Locate the cell with the specified text and output its [x, y] center coordinate. 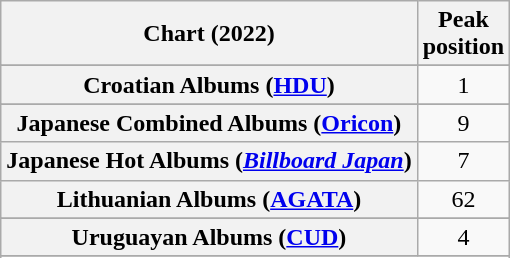
9 [463, 123]
1 [463, 85]
Chart (2022) [209, 34]
Lithuanian Albums (AGATA) [209, 199]
Japanese Combined Albums (Oricon) [209, 123]
4 [463, 237]
7 [463, 161]
Japanese Hot Albums (Billboard Japan) [209, 161]
62 [463, 199]
Peakposition [463, 34]
Croatian Albums (HDU) [209, 85]
Uruguayan Albums (CUD) [209, 237]
